Locate the cell with the specified text and output its [X, Y] center coordinate. 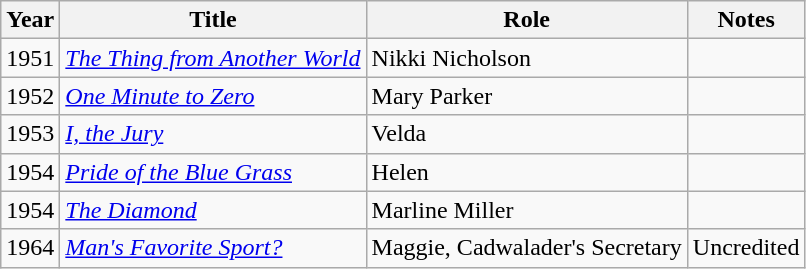
The Thing from Another World [213, 58]
1952 [30, 96]
Maggie, Cadwalader's Secretary [526, 248]
Title [213, 20]
Pride of the Blue Grass [213, 172]
Role [526, 20]
Notes [746, 20]
Velda [526, 134]
1953 [30, 134]
Mary Parker [526, 96]
Year [30, 20]
Man's Favorite Sport? [213, 248]
Marline Miller [526, 210]
I, the Jury [213, 134]
Uncredited [746, 248]
Nikki Nicholson [526, 58]
The Diamond [213, 210]
1964 [30, 248]
One Minute to Zero [213, 96]
Helen [526, 172]
1951 [30, 58]
